Find where the given text appears and provide that cell's center as [X, Y] coordinate. 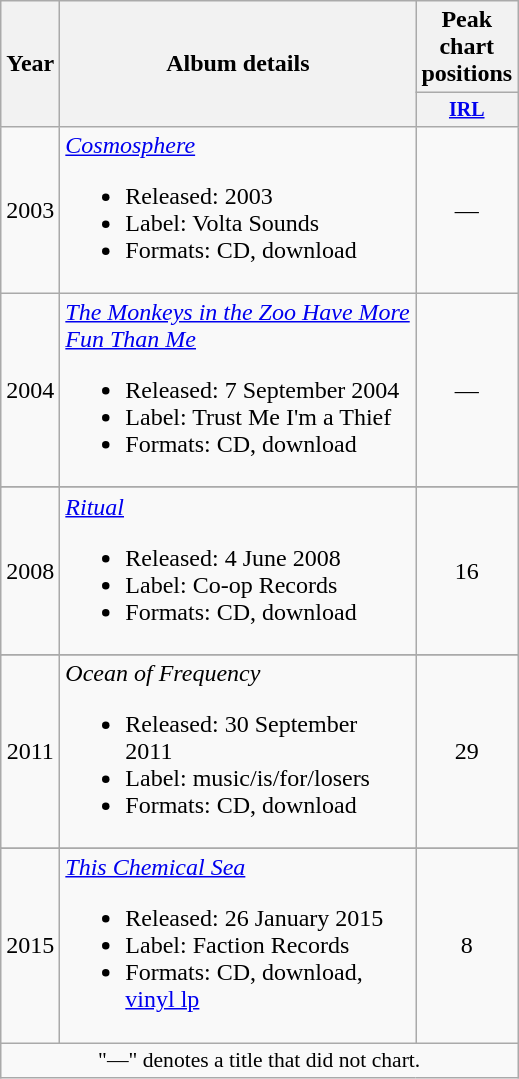
2008 [30, 570]
29 [467, 751]
16 [467, 570]
Ocean of FrequencyReleased: 30 September 2011Label: music/is/for/losersFormats: CD, download [238, 751]
8 [467, 946]
CosmosphereReleased: 2003Label: Volta SoundsFormats: CD, download [238, 210]
2011 [30, 751]
The Monkeys in the Zoo Have More Fun Than MeReleased: 7 September 2004Label: Trust Me I'm a ThiefFormats: CD, download [238, 390]
RitualReleased: 4 June 2008Label: Co-op RecordsFormats: CD, download [238, 570]
Album details [238, 64]
This Chemical SeaReleased: 26 January 2015Label: Faction RecordsFormats: CD, download, vinyl lp [238, 946]
IRL [467, 110]
"—" denotes a title that did not chart. [260, 1061]
2004 [30, 390]
Year [30, 64]
2015 [30, 946]
2003 [30, 210]
Peak chart positions [467, 47]
